Locate the cell with the specified text and output its [x, y] center coordinate. 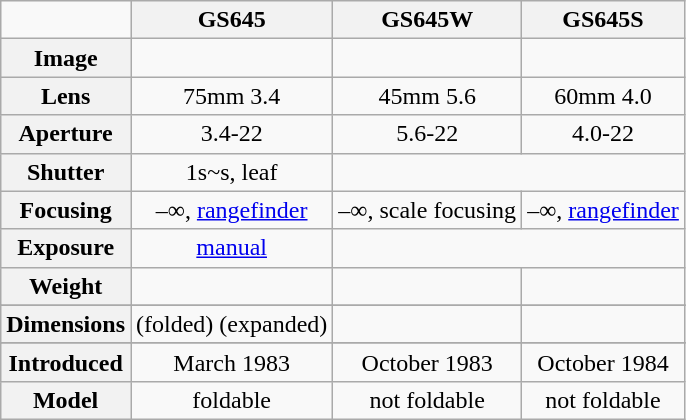
October 1983 [428, 362]
Aperture [66, 134]
–∞, scale focusing [428, 210]
3.4-22 [231, 134]
1s~s, leaf [231, 172]
manual [231, 248]
GS645 [231, 20]
Focusing [66, 210]
GS645S [604, 20]
Shutter [66, 172]
March 1983 [231, 362]
60mm 4.0 [604, 96]
45mm 5.6 [428, 96]
GS645W [428, 20]
foldable [231, 400]
(folded) (expanded) [231, 324]
Introduced [66, 362]
Dimensions [66, 324]
Image [66, 58]
October 1984 [604, 362]
Weight [66, 286]
75mm 3.4 [231, 96]
Exposure [66, 248]
4.0-22 [604, 134]
5.6-22 [428, 134]
Model [66, 400]
Lens [66, 96]
